Return the [X, Y] coordinate for the center point of the cell that contains the specified text.  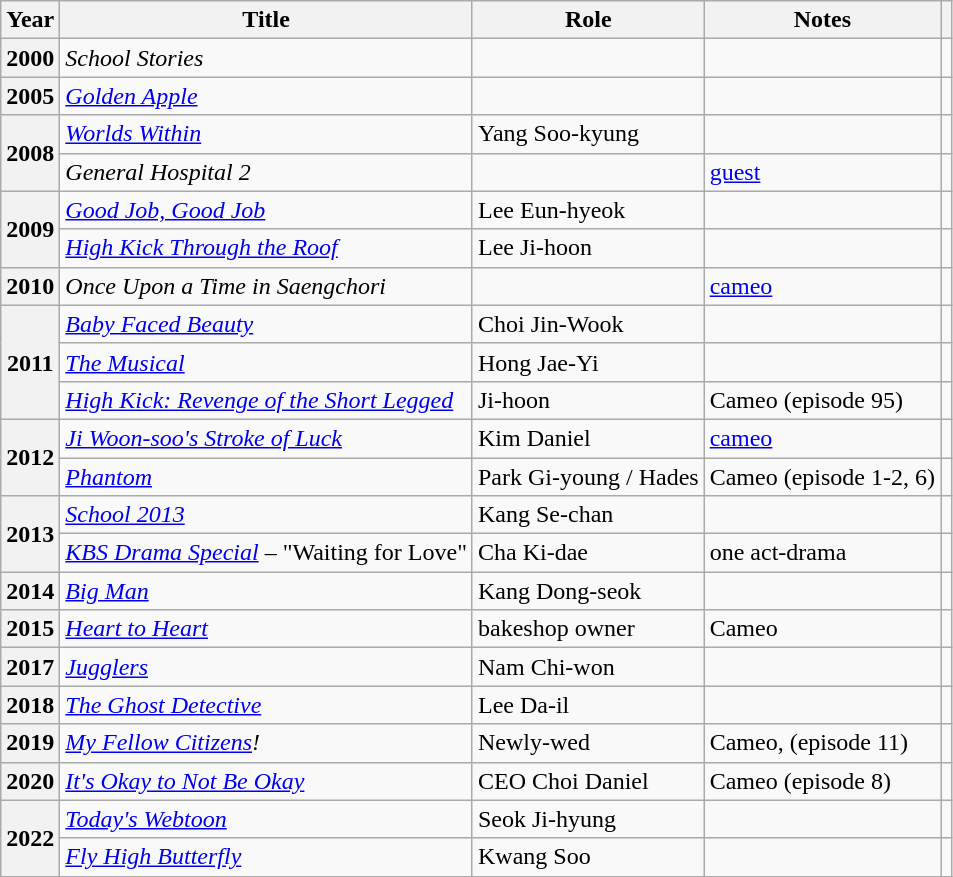
The Musical [266, 362]
Lee Da-il [588, 705]
2014 [30, 591]
Cha Ki-dae [588, 553]
guest [822, 172]
Title [266, 20]
2017 [30, 667]
Once Upon a Time in Saengchori [266, 286]
Yang Soo-kyung [588, 134]
Ji Woon-soo's Stroke of Luck [266, 438]
Good Job, Good Job [266, 210]
2018 [30, 705]
Fly High Butterfly [266, 857]
Kwang Soo [588, 857]
one act-drama [822, 553]
Kang Se-chan [588, 515]
2011 [30, 362]
Phantom [266, 477]
Today's Webtoon [266, 819]
2010 [30, 286]
2008 [30, 153]
2015 [30, 629]
Hong Jae-Yi [588, 362]
Big Man [266, 591]
Lee Eun-hyeok [588, 210]
Lee Ji-hoon [588, 248]
Cameo (episode 8) [822, 781]
bakeshop owner [588, 629]
Cameo (episode 1-2, 6) [822, 477]
Notes [822, 20]
Kang Dong-seok [588, 591]
KBS Drama Special – "Waiting for Love" [266, 553]
Baby Faced Beauty [266, 324]
Choi Jin-Wook [588, 324]
School Stories [266, 58]
Jugglers [266, 667]
Kim Daniel [588, 438]
Worlds Within [266, 134]
Role [588, 20]
School 2013 [266, 515]
Park Gi-young / Hades [588, 477]
2009 [30, 229]
Cameo [822, 629]
Seok Ji-hyung [588, 819]
General Hospital 2 [266, 172]
2019 [30, 743]
My Fellow Citizens! [266, 743]
Cameo (episode 95) [822, 400]
Nam Chi-won [588, 667]
Newly-wed [588, 743]
It's Okay to Not Be Okay [266, 781]
2020 [30, 781]
Cameo, (episode 11) [822, 743]
2005 [30, 96]
Ji-hoon [588, 400]
High Kick Through the Roof [266, 248]
2022 [30, 838]
CEO Choi Daniel [588, 781]
2012 [30, 457]
Heart to Heart [266, 629]
High Kick: Revenge of the Short Legged [266, 400]
2013 [30, 534]
The Ghost Detective [266, 705]
Year [30, 20]
Golden Apple [266, 96]
2000 [30, 58]
